Scan for the cell matching the given text and deliver its [x, y] coordinate at center. 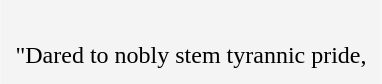
"Dared to nobly stem tyrannic pride, [190, 42]
